Detect which cell encompasses the target text, then output its [x, y] center coordinate. 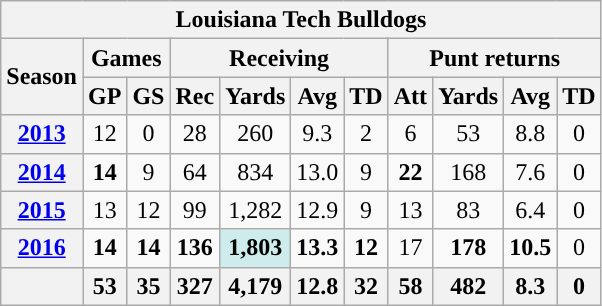
GP [104, 96]
260 [256, 134]
Punt returns [494, 58]
1,803 [256, 248]
2 [366, 134]
327 [195, 286]
Att [410, 96]
Receiving [279, 58]
Season [42, 77]
168 [468, 172]
99 [195, 210]
GS [148, 96]
136 [195, 248]
32 [366, 286]
17 [410, 248]
2014 [42, 172]
4,179 [256, 286]
35 [148, 286]
64 [195, 172]
2013 [42, 134]
6 [410, 134]
Louisiana Tech Bulldogs [301, 20]
1,282 [256, 210]
83 [468, 210]
8.3 [530, 286]
13.3 [318, 248]
8.8 [530, 134]
Games [126, 58]
28 [195, 134]
9.3 [318, 134]
834 [256, 172]
13.0 [318, 172]
10.5 [530, 248]
178 [468, 248]
6.4 [530, 210]
7.6 [530, 172]
12.9 [318, 210]
2015 [42, 210]
482 [468, 286]
58 [410, 286]
2016 [42, 248]
22 [410, 172]
Rec [195, 96]
12.8 [318, 286]
